Search for the cell housing the specified text and yield its (X, Y) center coordinate. 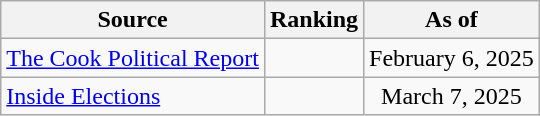
Ranking (314, 20)
February 6, 2025 (452, 58)
March 7, 2025 (452, 96)
The Cook Political Report (133, 58)
Source (133, 20)
Inside Elections (133, 96)
As of (452, 20)
